Extract the [x, y] coordinate from the center of the cell holding the provided text.  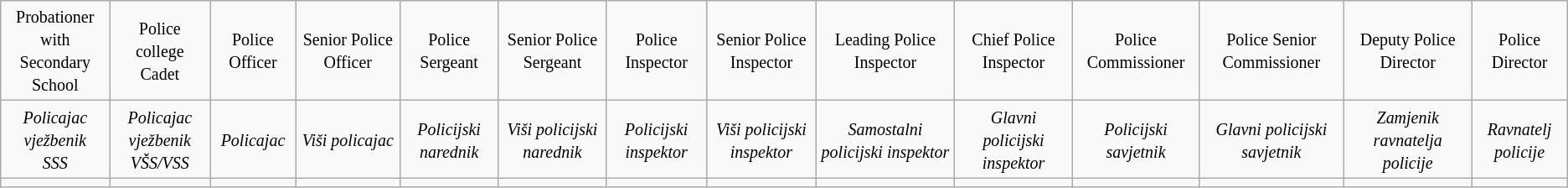
Deputy Police Director [1408, 50]
Chief Police Inspector [1014, 50]
Policijski inspektor [657, 139]
Police Officer [253, 50]
Policajac [253, 139]
Viši policijski inspektor [761, 139]
Senior Police Officer [348, 50]
Police Sergeant [449, 50]
Viši policajac [348, 139]
Senior Police Sergeant [553, 50]
Policajac vježbenikSSS [55, 139]
Policajac vježbenik VŠS/VSS [160, 139]
Leading Police Inspector [885, 50]
Ravnatelj policije [1519, 139]
Police Senior Commissioner [1271, 50]
Glavni policijski savjetnik [1271, 139]
Police collegeCadet [160, 50]
Probationer withSecondary School [55, 50]
Zamjenik ravnatelja policije [1408, 139]
Samostalni policijski inspektor [885, 139]
Viši policijski narednik [553, 139]
Policijski savjetnik [1136, 139]
Police Commissioner [1136, 50]
Police Director [1519, 50]
Police Inspector [657, 50]
Senior Police Inspector [761, 50]
Policijski narednik [449, 139]
Glavni policijski inspektor [1014, 139]
